Identify which cell holds the provided text, then report its (x, y) central coordinate. 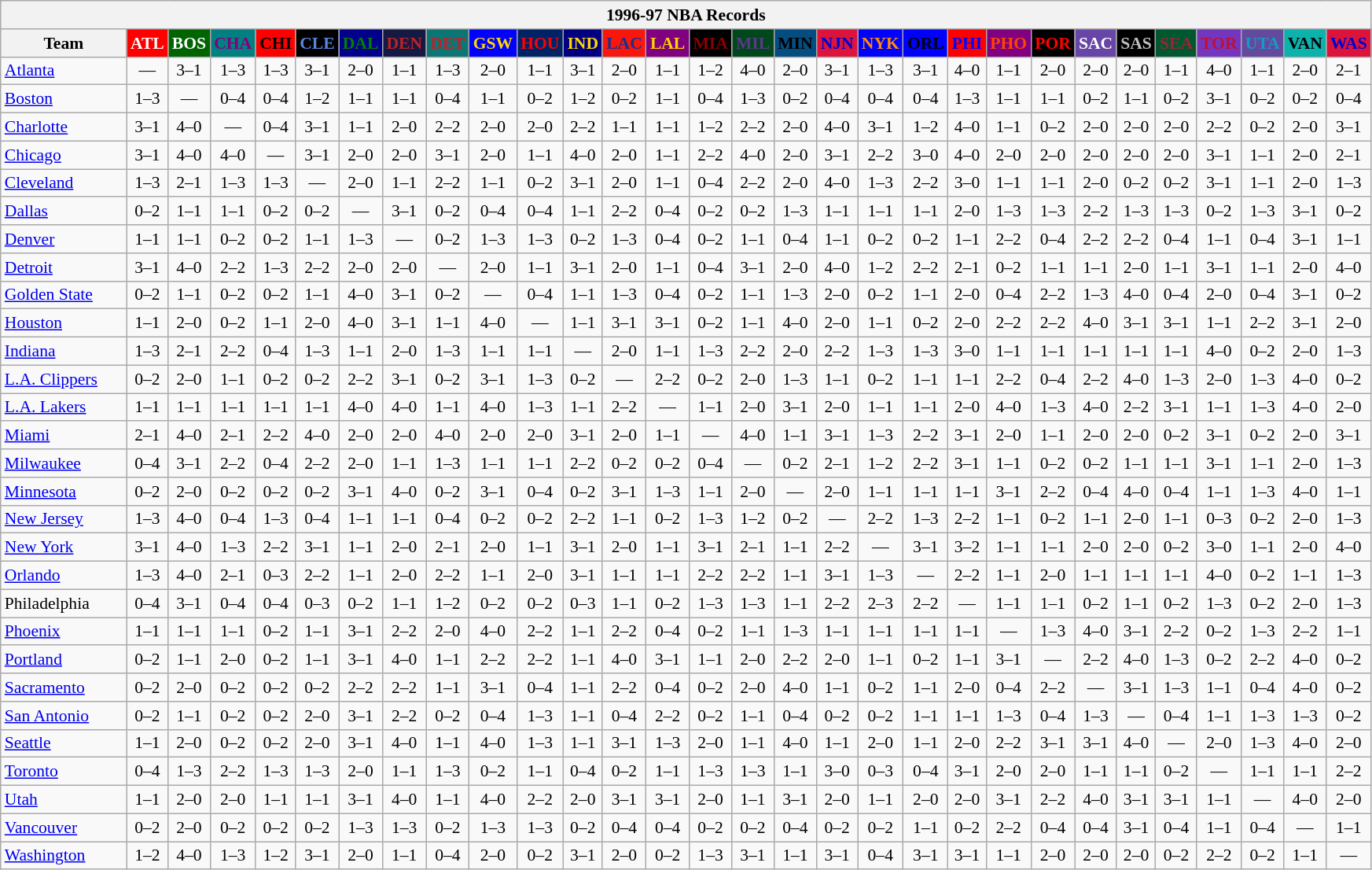
LAL (668, 43)
PHO (1008, 43)
New Jersey (64, 519)
Detroit (64, 267)
Milwaukee (64, 463)
DET (448, 43)
PHI (967, 43)
Philadelphia (64, 603)
SEA (1176, 43)
POR (1053, 43)
MIL (753, 43)
L.A. Lakers (64, 407)
MIA (710, 43)
SAS (1136, 43)
HOU (539, 43)
TOR (1219, 43)
2–3 (881, 603)
L.A. Clippers (64, 379)
LAC (624, 43)
Denver (64, 239)
UTA (1263, 43)
NYK (881, 43)
3–2 (967, 547)
Seattle (64, 743)
BOS (189, 43)
CLE (318, 43)
DEN (404, 43)
Vancouver (64, 828)
Houston (64, 323)
Toronto (64, 772)
CHA (233, 43)
Orlando (64, 576)
Charlotte (64, 127)
San Antonio (64, 716)
Minnesota (64, 492)
CHI (275, 43)
GSW (494, 43)
MIN (795, 43)
Dallas (64, 212)
Utah (64, 800)
IND (583, 43)
NJN (837, 43)
SAC (1096, 43)
Portland (64, 660)
Team (64, 43)
Cleveland (64, 183)
WAS (1349, 43)
ATL (148, 43)
Atlanta (64, 71)
Golden State (64, 295)
DAL (361, 43)
Indiana (64, 352)
Sacramento (64, 688)
Phoenix (64, 632)
ORL (926, 43)
Washington (64, 856)
Chicago (64, 155)
New York (64, 547)
VAN (1305, 43)
Miami (64, 436)
1996-97 NBA Records (686, 15)
Boston (64, 99)
